Return the [X, Y] coordinate for the center point of the cell that contains the specified text.  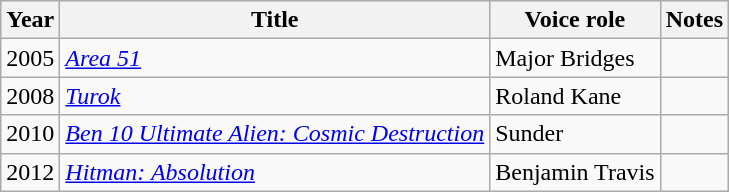
Roland Kane [575, 96]
2008 [30, 96]
Year [30, 20]
Area 51 [275, 58]
2005 [30, 58]
2010 [30, 134]
Benjamin Travis [575, 172]
Turok [275, 96]
Sunder [575, 134]
2012 [30, 172]
Hitman: Absolution [275, 172]
Ben 10 Ultimate Alien: Cosmic Destruction [275, 134]
Title [275, 20]
Notes [694, 20]
Major Bridges [575, 58]
Voice role [575, 20]
